For the text-containing cell, return its midpoint in [X, Y] coordinate format. 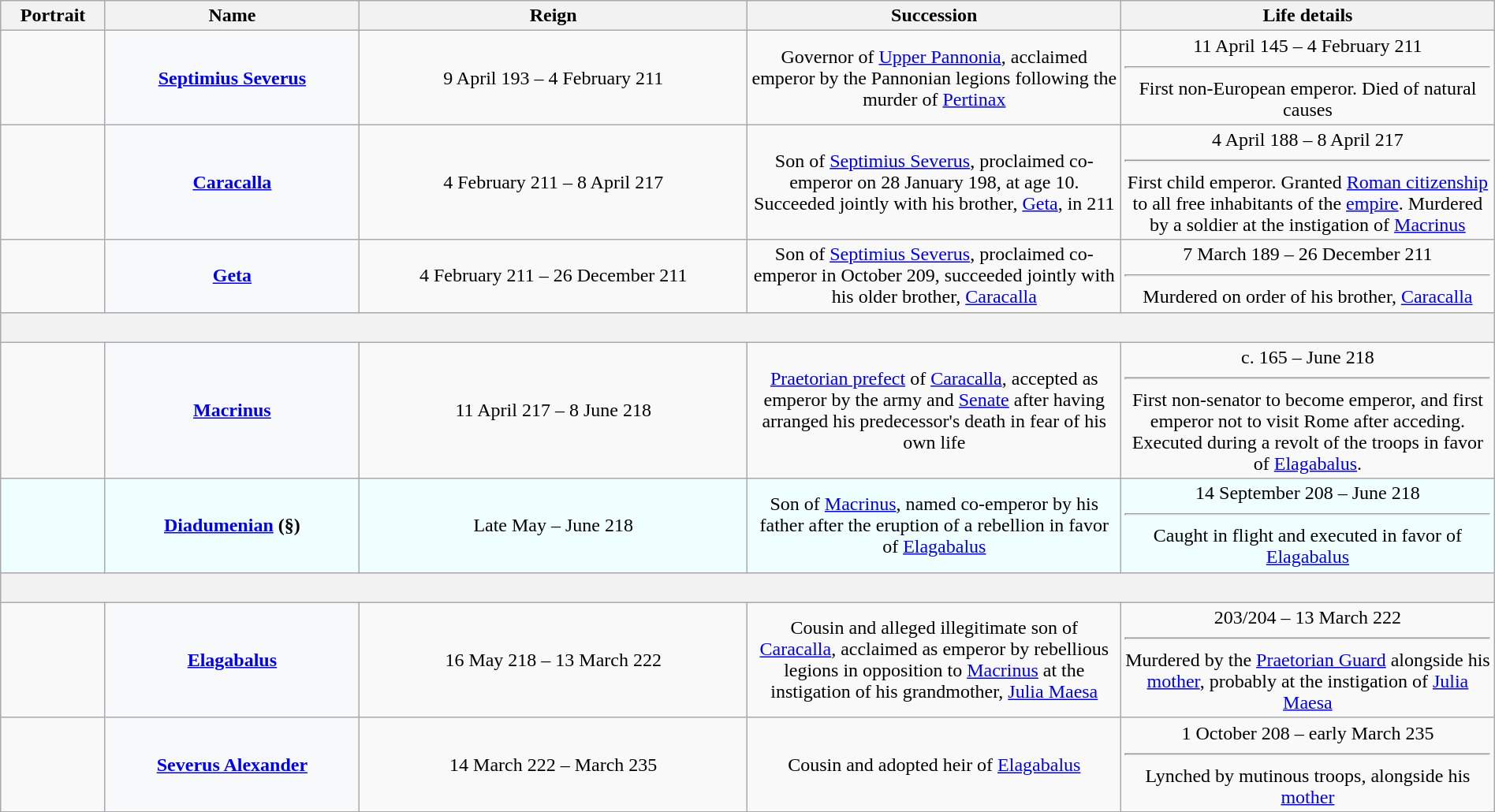
7 March 189 – 26 December 211Murdered on order of his brother, Caracalla [1308, 276]
Succession [934, 16]
Governor of Upper Pannonia, acclaimed emperor by the Pannonian legions following the murder of Pertinax [934, 77]
11 April 217 – 8 June 218 [554, 410]
Reign [554, 16]
14 September 208 – June 218Caught in flight and executed in favor of Elagabalus [1308, 525]
Life details [1308, 16]
4 February 211 – 26 December 211 [554, 276]
Name [232, 16]
1 October 208 – early March 235Lynched by mutinous troops, alongside his mother [1308, 765]
203/204 – 13 March 222Murdered by the Praetorian Guard alongside his mother, probably at the instigation of Julia Maesa [1308, 660]
16 May 218 – 13 March 222 [554, 660]
Geta [232, 276]
Macrinus [232, 410]
Caracalla [232, 182]
9 April 193 – 4 February 211 [554, 77]
Septimius Severus [232, 77]
Elagabalus [232, 660]
Diadumenian (§) [232, 525]
Severus Alexander [232, 765]
4 February 211 – 8 April 217 [554, 182]
11 April 145 – 4 February 211First non-European emperor. Died of natural causes [1308, 77]
Son of Septimius Severus, proclaimed co-emperor in October 209, succeeded jointly with his older brother, Caracalla [934, 276]
14 March 222 – March 235 [554, 765]
Praetorian prefect of Caracalla, accepted as emperor by the army and Senate after having arranged his predecessor's death in fear of his own life [934, 410]
Late May – June 218 [554, 525]
Cousin and adopted heir of Elagabalus [934, 765]
Portrait [54, 16]
Son of Septimius Severus, proclaimed co-emperor on 28 January 198, at age 10. Succeeded jointly with his brother, Geta, in 211 [934, 182]
Son of Macrinus, named co-emperor by his father after the eruption of a rebellion in favor of Elagabalus [934, 525]
